Locate the cell with the specified text and output its (X, Y) center coordinate. 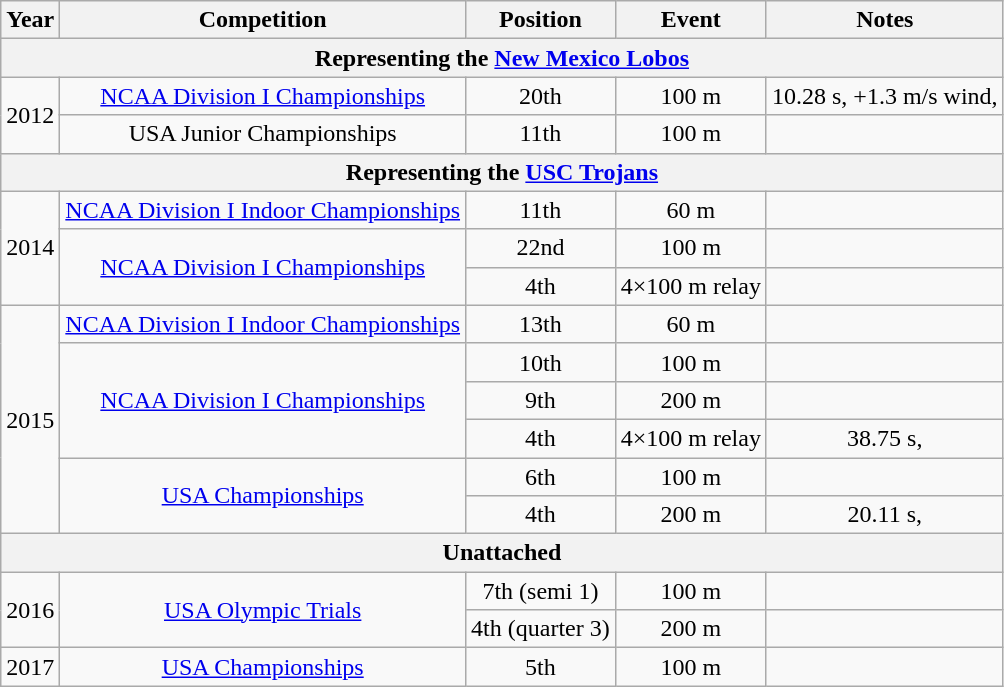
Representing the USC Trojans (502, 172)
Competition (263, 20)
22nd (541, 248)
20.11 s, (884, 515)
USA Olympic Trials (263, 610)
10th (541, 362)
Notes (884, 20)
Year (30, 20)
20th (541, 96)
10.28 s, +1.3 m/s wind, (884, 96)
2016 (30, 610)
4th (quarter 3) (541, 629)
13th (541, 324)
Position (541, 20)
2014 (30, 248)
2012 (30, 115)
2017 (30, 667)
7th (semi 1) (541, 591)
6th (541, 477)
5th (541, 667)
Unattached (502, 553)
9th (541, 400)
38.75 s, (884, 438)
Representing the New Mexico Lobos (502, 58)
USA Junior Championships (263, 134)
Event (690, 20)
2015 (30, 419)
